From the cell containing the given text, extract its center point as (x, y) coordinate. 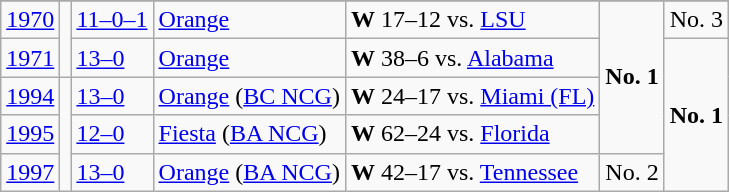
1997 (30, 172)
1971 (30, 58)
W 62–24 vs. Florida (472, 134)
Orange (BA NCG) (249, 172)
Orange (BC NCG) (249, 96)
1994 (30, 96)
W 24–17 vs. Miami (FL) (472, 96)
11–0–1 (112, 20)
W 38–6 vs. Alabama (472, 58)
W 42–17 vs. Tennessee (472, 172)
Fiesta (BA NCG) (249, 134)
12–0 (112, 134)
No. 3 (696, 20)
1970 (30, 20)
1995 (30, 134)
W 17–12 vs. LSU (472, 20)
No. 2 (632, 172)
